Detect which cell encompasses the target text, then output its [X, Y] center coordinate. 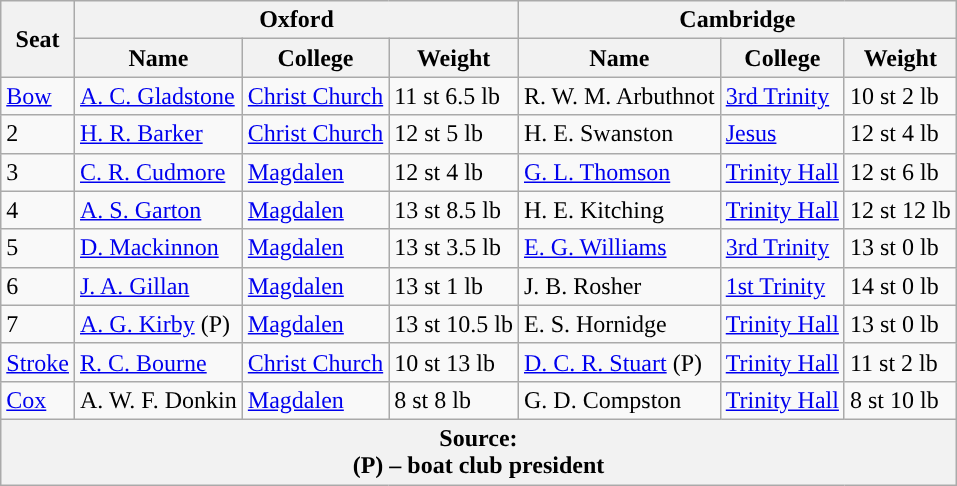
13 st 3.5 lb [454, 248]
10 st 2 lb [900, 96]
1st Trinity [782, 286]
A. G. Kirby (P) [158, 324]
A. C. Gladstone [158, 96]
5 [38, 248]
H. R. Barker [158, 134]
J. A. Gillan [158, 286]
C. R. Cudmore [158, 172]
4 [38, 210]
13 st 10.5 lb [454, 324]
6 [38, 286]
R. W. M. Arbuthnot [619, 96]
3 [38, 172]
H. E. Swanston [619, 134]
Cox [38, 400]
Jesus [782, 134]
2 [38, 134]
Cambridge [737, 20]
14 st 0 lb [900, 286]
Bow [38, 96]
Source:(P) – boat club president [478, 452]
E. G. Williams [619, 248]
A. S. Garton [158, 210]
8 st 10 lb [900, 400]
R. C. Bourne [158, 362]
D. Mackinnon [158, 248]
11 st 2 lb [900, 362]
G. D. Compston [619, 400]
7 [38, 324]
13 st 1 lb [454, 286]
A. W. F. Donkin [158, 400]
Oxford [296, 20]
J. B. Rosher [619, 286]
D. C. R. Stuart (P) [619, 362]
12 st 6 lb [900, 172]
E. S. Hornidge [619, 324]
8 st 8 lb [454, 400]
12 st 5 lb [454, 134]
Stroke [38, 362]
Seat [38, 39]
11 st 6.5 lb [454, 96]
10 st 13 lb [454, 362]
G. L. Thomson [619, 172]
H. E. Kitching [619, 210]
12 st 12 lb [900, 210]
13 st 8.5 lb [454, 210]
